Return the (x, y) coordinate for the center point of the cell that contains the specified text.  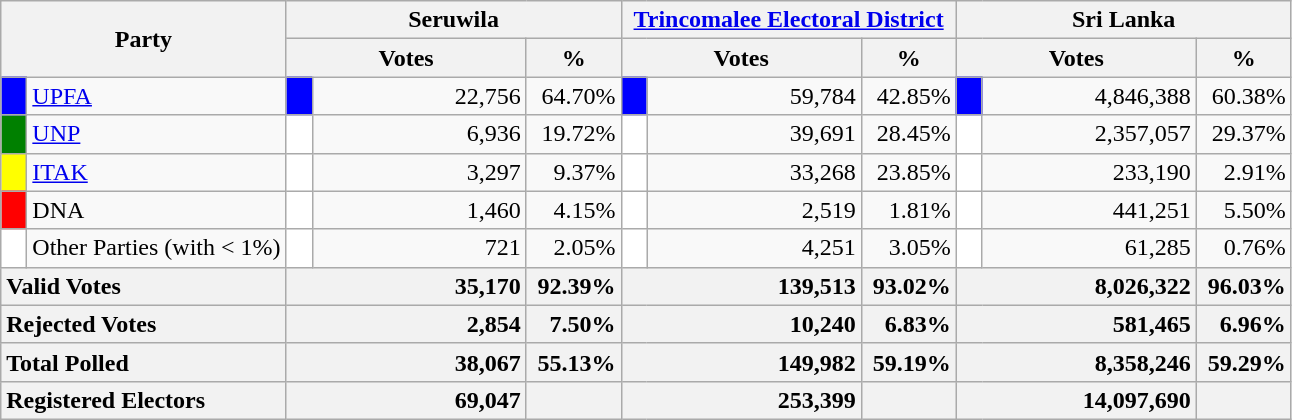
9.37% (574, 172)
Trincomalee Electoral District (788, 20)
8,026,322 (1076, 286)
2.05% (574, 248)
581,465 (1076, 324)
DNA (156, 210)
59.29% (1244, 362)
Registered Electors (144, 400)
69,047 (406, 400)
7.50% (574, 324)
3.05% (908, 248)
19.72% (574, 134)
Sri Lanka (1124, 20)
61,285 (1089, 248)
2,854 (406, 324)
ITAK (156, 172)
4,251 (754, 248)
92.39% (574, 286)
2,519 (754, 210)
39,691 (754, 134)
UPFA (156, 96)
5.50% (1244, 210)
441,251 (1089, 210)
22,756 (419, 96)
38,067 (406, 362)
28.45% (908, 134)
4.15% (574, 210)
Seruwila (454, 20)
253,399 (741, 400)
14,097,690 (1076, 400)
6.83% (908, 324)
3,297 (419, 172)
42.85% (908, 96)
6,936 (419, 134)
139,513 (741, 286)
8,358,246 (1076, 362)
10,240 (741, 324)
1.81% (908, 210)
721 (419, 248)
Party (144, 39)
60.38% (1244, 96)
4,846,388 (1089, 96)
0.76% (1244, 248)
35,170 (406, 286)
6.96% (1244, 324)
33,268 (754, 172)
64.70% (574, 96)
29.37% (1244, 134)
149,982 (741, 362)
2.91% (1244, 172)
59,784 (754, 96)
UNP (156, 134)
59.19% (908, 362)
233,190 (1089, 172)
Other Parties (with < 1%) (156, 248)
1,460 (419, 210)
23.85% (908, 172)
93.02% (908, 286)
Total Polled (144, 362)
96.03% (1244, 286)
Rejected Votes (144, 324)
Valid Votes (144, 286)
55.13% (574, 362)
2,357,057 (1089, 134)
